Find where the given text appears and provide that cell's center as (X, Y) coordinate. 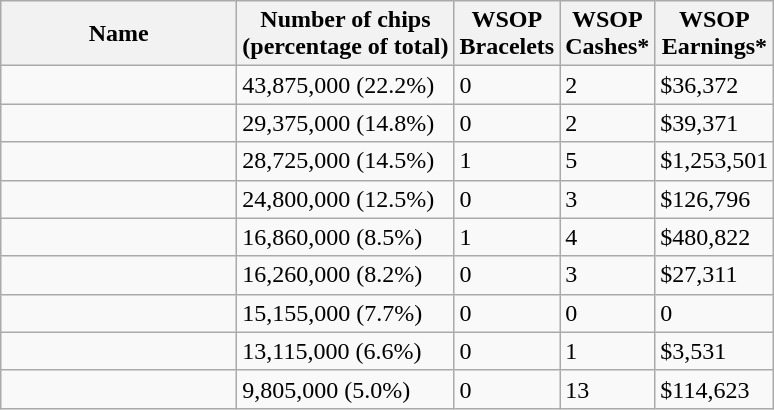
16,260,000 (8.2%) (346, 275)
Number of chips(percentage of total) (346, 34)
WSOPBracelets (507, 34)
Name (119, 34)
$1,253,501 (714, 161)
29,375,000 (14.8%) (346, 123)
$27,311 (714, 275)
43,875,000 (22.2%) (346, 85)
WSOPCashes* (608, 34)
15,155,000 (7.7%) (346, 313)
5 (608, 161)
4 (608, 237)
$36,372 (714, 85)
16,860,000 (8.5%) (346, 237)
9,805,000 (5.0%) (346, 389)
28,725,000 (14.5%) (346, 161)
13,115,000 (6.6%) (346, 351)
$3,531 (714, 351)
$480,822 (714, 237)
13 (608, 389)
WSOPEarnings* (714, 34)
$114,623 (714, 389)
$39,371 (714, 123)
24,800,000 (12.5%) (346, 199)
$126,796 (714, 199)
